Capture the cell that displays the provided text and extract its [x, y] central coordinate. 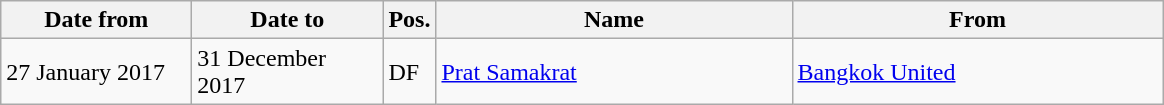
31 December 2017 [288, 72]
Bangkok United [978, 72]
Date from [96, 20]
Prat Samakrat [614, 72]
From [978, 20]
Name [614, 20]
27 January 2017 [96, 72]
Date to [288, 20]
Pos. [410, 20]
DF [410, 72]
